Capture the cell that displays the provided text and extract its (X, Y) central coordinate. 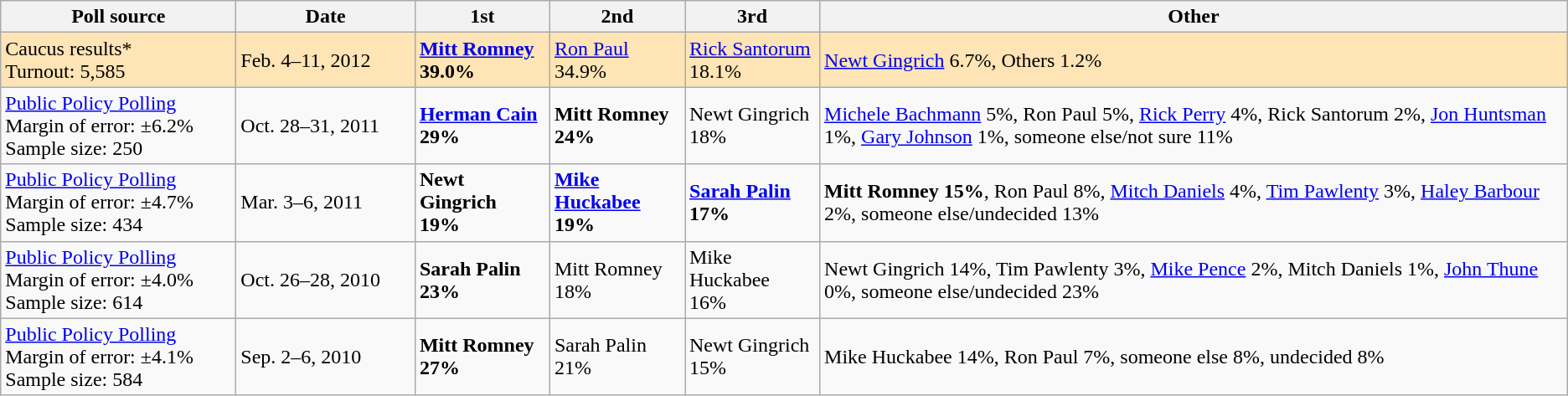
Public Policy PollingMargin of error: ±4.0% Sample size: 614 (119, 280)
Oct. 26–28, 2010 (326, 280)
Feb. 4–11, 2012 (326, 60)
Mitt Romney18% (616, 280)
Newt Gingrich15% (752, 357)
Mitt Romney 15%, Ron Paul 8%, Mitch Daniels 4%, Tim Pawlenty 3%, Haley Barbour 2%, someone else/undecided 13% (1194, 203)
2nd (616, 17)
Poll source (119, 17)
Public Policy PollingMargin of error: ±4.7% Sample size: 434 (119, 203)
Mitt Romney24% (616, 126)
Newt Gingrich 6.7%, Others 1.2% (1194, 60)
Herman Cain29% (482, 126)
Mar. 3–6, 2011 (326, 203)
3rd (752, 17)
Public Policy PollingMargin of error: ±6.2% Sample size: 250 (119, 126)
Newt Gingrich18% (752, 126)
Sarah Palin17% (752, 203)
Oct. 28–31, 2011 (326, 126)
Mike Huckabee16% (752, 280)
Mitt Romney27% (482, 357)
Rick Santorum18.1% (752, 60)
Public Policy PollingMargin of error: ±4.1% Sample size: 584 (119, 357)
Mike Huckabee 14%, Ron Paul 7%, someone else 8%, undecided 8% (1194, 357)
1st (482, 17)
Ron Paul34.9% (616, 60)
Other (1194, 17)
Newt Gingrich 14%, Tim Pawlenty 3%, Mike Pence 2%, Mitch Daniels 1%, John Thune 0%, someone else/undecided 23% (1194, 280)
Mike Huckabee19% (616, 203)
Sarah Palin23% (482, 280)
Date (326, 17)
Caucus results*Turnout: 5,585 (119, 60)
Sarah Palin21% (616, 357)
Mitt Romney 39.0% (482, 60)
Michele Bachmann 5%, Ron Paul 5%, Rick Perry 4%, Rick Santorum 2%, Jon Huntsman 1%, Gary Johnson 1%, someone else/not sure 11% (1194, 126)
Sep. 2–6, 2010 (326, 357)
Newt Gingrich19% (482, 203)
